Find where the given text appears and provide that cell's center as [x, y] coordinate. 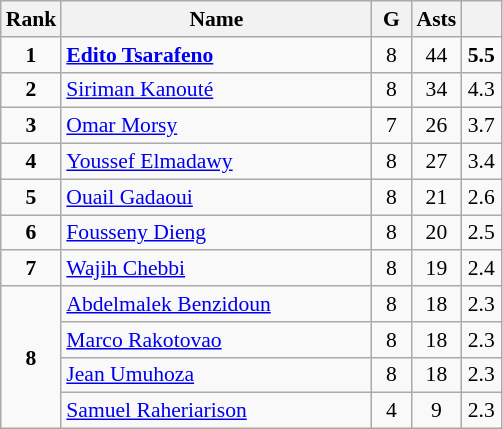
G [391, 19]
2 [32, 90]
Wajih Chebbi [216, 269]
2.6 [481, 197]
Jean Umuhoza [216, 375]
9 [437, 411]
26 [437, 126]
27 [437, 162]
20 [437, 233]
3 [32, 126]
Edito Tsarafeno [216, 55]
3.4 [481, 162]
5.5 [481, 55]
Youssef Elmadawy [216, 162]
Ouail Gadaoui [216, 197]
Fousseny Dieng [216, 233]
Marco Rakotovao [216, 340]
Rank [32, 19]
21 [437, 197]
4.3 [481, 90]
Siriman Kanouté [216, 90]
Name [216, 19]
Asts [437, 19]
Omar Morsy [216, 126]
2.4 [481, 269]
44 [437, 55]
19 [437, 269]
2.5 [481, 233]
1 [32, 55]
3.7 [481, 126]
6 [32, 233]
5 [32, 197]
Abdelmalek Benzidoun [216, 304]
Samuel Raheriarison [216, 411]
34 [437, 90]
